From the cell containing the given text, extract its center point as [X, Y] coordinate. 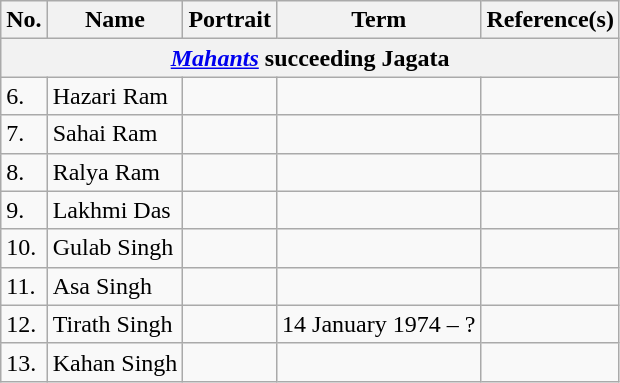
Name [115, 20]
Lakhmi Das [115, 210]
Kahan Singh [115, 362]
Ralya Ram [115, 172]
12. [24, 324]
8. [24, 172]
9. [24, 210]
Sahai Ram [115, 134]
14 January 1974 – ? [379, 324]
Tirath Singh [115, 324]
Term [379, 20]
Reference(s) [550, 20]
No. [24, 20]
11. [24, 286]
Hazari Ram [115, 96]
Gulab Singh [115, 248]
Mahants succeeding Jagata [310, 58]
13. [24, 362]
10. [24, 248]
7. [24, 134]
6. [24, 96]
Asa Singh [115, 286]
Portrait [230, 20]
